Return [X, Y] of the center of cell containing provided text 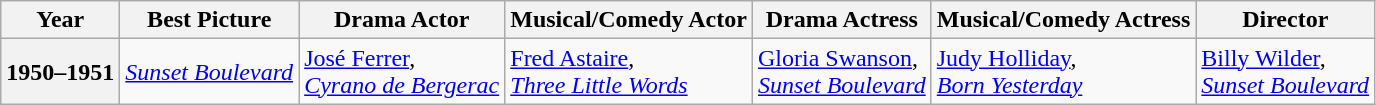
Musical/Comedy Actor [629, 20]
Drama Actress [842, 20]
Musical/Comedy Actress [1064, 20]
Fred Astaire,Three Little Words [629, 72]
José Ferrer,Cyrano de Bergerac [402, 72]
Best Picture [210, 20]
Gloria Swanson,Sunset Boulevard [842, 72]
Judy Holliday,Born Yesterday [1064, 72]
Year [60, 20]
1950–1951 [60, 72]
Sunset Boulevard [210, 72]
Drama Actor [402, 20]
Director [1286, 20]
Billy Wilder,Sunset Boulevard [1286, 72]
